Determine the (x, y) coordinate at the center of the cell enclosing the given text.  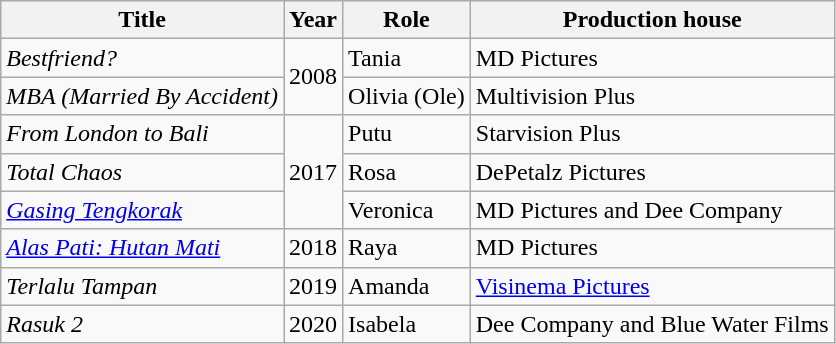
Role (407, 20)
Tania (407, 58)
Production house (652, 20)
Rosa (407, 172)
Total Chaos (142, 172)
Starvision Plus (652, 134)
Putu (407, 134)
2008 (314, 77)
Rasuk 2 (142, 324)
From London to Bali (142, 134)
Title (142, 20)
Dee Company and Blue Water Films (652, 324)
2018 (314, 248)
DePetalz Pictures (652, 172)
Gasing Tengkorak (142, 210)
2020 (314, 324)
Veronica (407, 210)
Bestfriend? (142, 58)
Isabela (407, 324)
2017 (314, 172)
Amanda (407, 286)
Visinema Pictures (652, 286)
Multivision Plus (652, 96)
Year (314, 20)
2019 (314, 286)
Raya (407, 248)
Terlalu Tampan (142, 286)
MD Pictures and Dee Company (652, 210)
MBA (Married By Accident) (142, 96)
Olivia (Ole) (407, 96)
Alas Pati: Hutan Mati (142, 248)
